Return the [x, y] coordinate for the center point of the cell that contains the specified text.  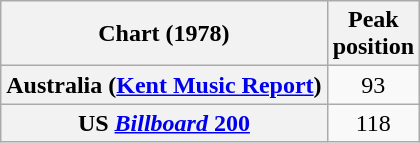
Australia (Kent Music Report) [164, 85]
US Billboard 200 [164, 123]
Chart (1978) [164, 34]
118 [373, 123]
Peakposition [373, 34]
93 [373, 85]
